Search for the cell housing the specified text and yield its (X, Y) center coordinate. 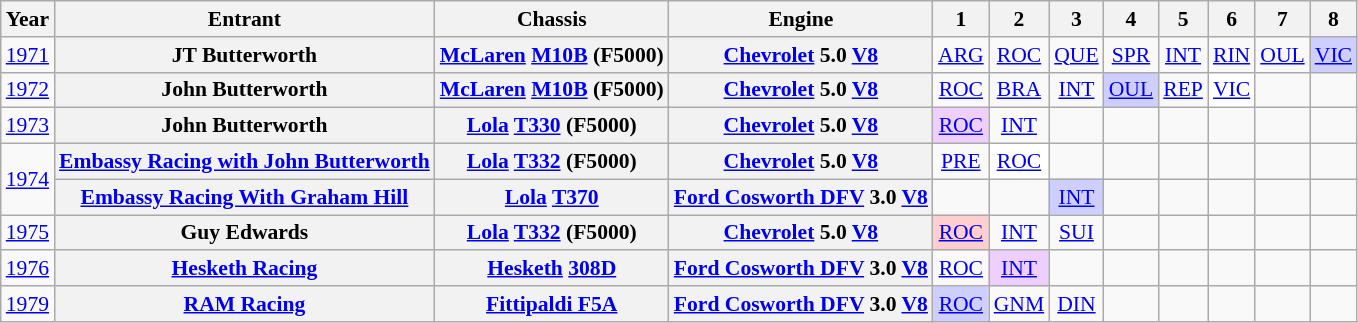
7 (1282, 19)
Entrant (244, 19)
1973 (28, 126)
DIN (1076, 304)
6 (1232, 19)
1975 (28, 233)
GNM (1020, 304)
REP (1183, 90)
Lola T370 (552, 197)
Hesketh Racing (244, 269)
Engine (801, 19)
2 (1020, 19)
5 (1183, 19)
1979 (28, 304)
Hesketh 308D (552, 269)
SUI (1076, 233)
Embassy Racing With Graham Hill (244, 197)
Chassis (552, 19)
Year (28, 19)
RAM Racing (244, 304)
4 (1131, 19)
SPR (1131, 55)
Fittipaldi F5A (552, 304)
3 (1076, 19)
Guy Edwards (244, 233)
RIN (1232, 55)
QUE (1076, 55)
JT Butterworth (244, 55)
8 (1334, 19)
1 (961, 19)
Lola T330 (F5000) (552, 126)
1972 (28, 90)
1974 (28, 180)
1976 (28, 269)
PRE (961, 162)
Embassy Racing with John Butterworth (244, 162)
BRA (1020, 90)
ARG (961, 55)
1971 (28, 55)
